Search for the cell housing the specified text and yield its [X, Y] center coordinate. 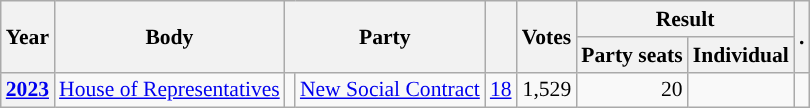
Body [170, 36]
1,529 [547, 90]
Individual [741, 55]
Votes [547, 36]
Result [685, 19]
18 [501, 90]
New Social Contract [390, 90]
. [802, 36]
House of Representatives [170, 90]
Year [28, 36]
Party seats [632, 55]
20 [632, 90]
2023 [28, 90]
Party [385, 36]
